Search for the cell housing the specified text and yield its [x, y] center coordinate. 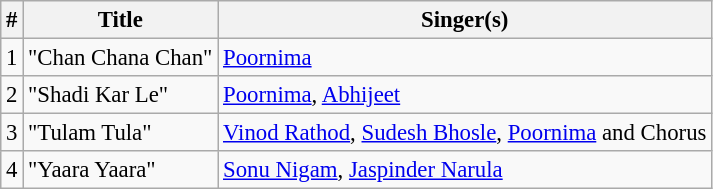
"Shadi Kar Le" [120, 95]
3 [12, 133]
Title [120, 20]
1 [12, 58]
"Tulam Tula" [120, 133]
Vinod Rathod, Sudesh Bhosle, Poornima and Chorus [465, 133]
Singer(s) [465, 20]
# [12, 20]
"Chan Chana Chan" [120, 58]
2 [12, 95]
Poornima [465, 58]
"Yaara Yaara" [120, 170]
Poornima, Abhijeet [465, 95]
Sonu Nigam, Jaspinder Narula [465, 170]
4 [12, 170]
